For the text-containing cell, return its midpoint in [x, y] coordinate format. 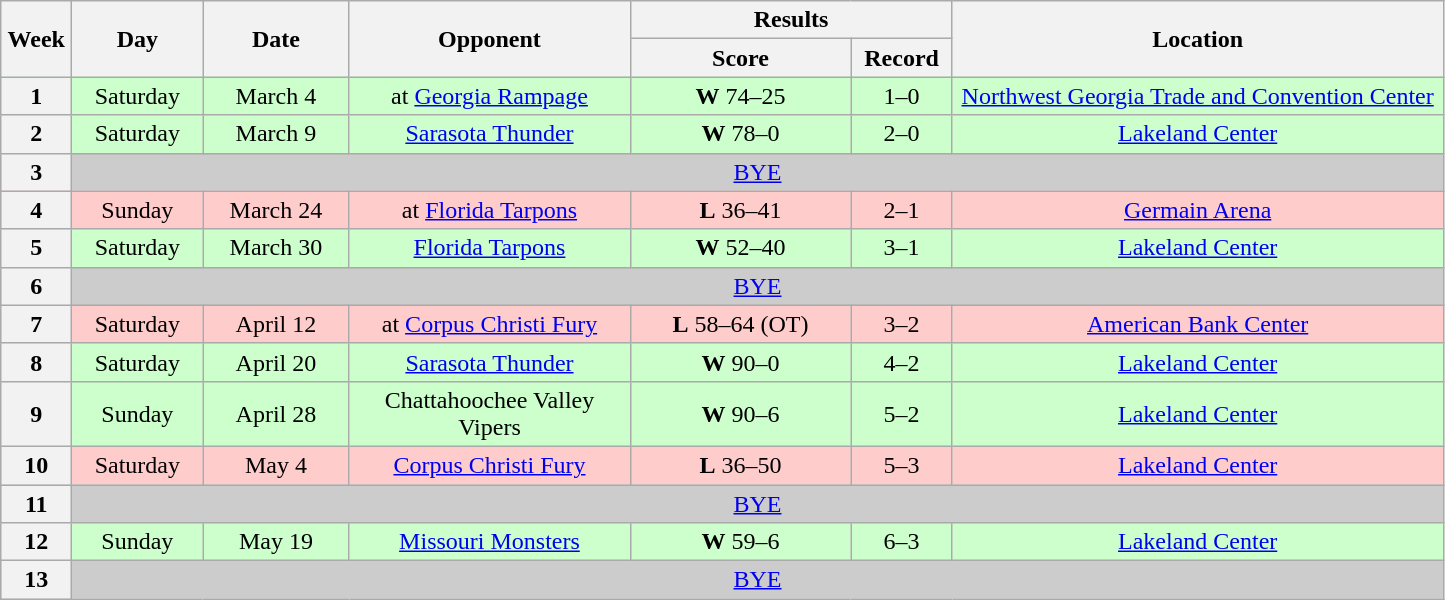
Chattahoochee Valley Vipers [490, 414]
Day [138, 39]
April 12 [276, 324]
11 [36, 503]
8 [36, 362]
6–3 [902, 542]
Location [1198, 39]
at Corpus Christi Fury [490, 324]
L 36–41 [740, 210]
2–0 [902, 134]
Florida Tarpons [490, 248]
5 [36, 248]
March 9 [276, 134]
4 [36, 210]
3 [36, 172]
May 4 [276, 465]
W 74–25 [740, 96]
American Bank Center [1198, 324]
at Georgia Rampage [490, 96]
Record [902, 58]
13 [36, 580]
Corpus Christi Fury [490, 465]
May 19 [276, 542]
1–0 [902, 96]
Opponent [490, 39]
Germain Arena [1198, 210]
March 24 [276, 210]
5–2 [902, 414]
Results [791, 20]
10 [36, 465]
W 90–6 [740, 414]
9 [36, 414]
W 59–6 [740, 542]
Northwest Georgia Trade and Convention Center [1198, 96]
3–1 [902, 248]
2 [36, 134]
12 [36, 542]
March 30 [276, 248]
W 78–0 [740, 134]
Missouri Monsters [490, 542]
Score [740, 58]
7 [36, 324]
April 20 [276, 362]
April 28 [276, 414]
Week [36, 39]
Date [276, 39]
W 52–40 [740, 248]
2–1 [902, 210]
March 4 [276, 96]
4–2 [902, 362]
3–2 [902, 324]
6 [36, 286]
5–3 [902, 465]
L 36–50 [740, 465]
1 [36, 96]
L 58–64 (OT) [740, 324]
at Florida Tarpons [490, 210]
W 90–0 [740, 362]
